Output the (x, y) coordinate of the center of the cell containing the given text.  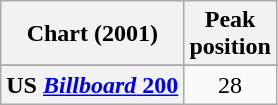
US Billboard 200 (92, 85)
28 (230, 85)
Peakposition (230, 34)
Chart (2001) (92, 34)
